Locate the cell with the specified text and output its (x, y) center coordinate. 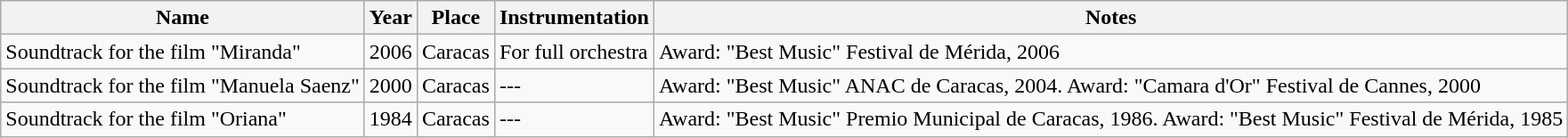
Soundtrack for the film "Manuela Saenz" (183, 85)
1984 (390, 119)
Notes (1110, 18)
For full orchestra (573, 52)
Award: "Best Music" Premio Municipal de Caracas, 1986. Award: "Best Music" Festival de Mérida, 1985 (1110, 119)
2006 (390, 52)
Soundtrack for the film "Miranda" (183, 52)
Year (390, 18)
Soundtrack for the film "Oriana" (183, 119)
Award: "Best Music" Festival de Mérida, 2006 (1110, 52)
Award: "Best Music" ANAC de Caracas, 2004. Award: "Camara d'Or" Festival de Cannes, 2000 (1110, 85)
Place (456, 18)
Instrumentation (573, 18)
Name (183, 18)
2000 (390, 85)
